Detect which cell encompasses the target text, then output its [X, Y] center coordinate. 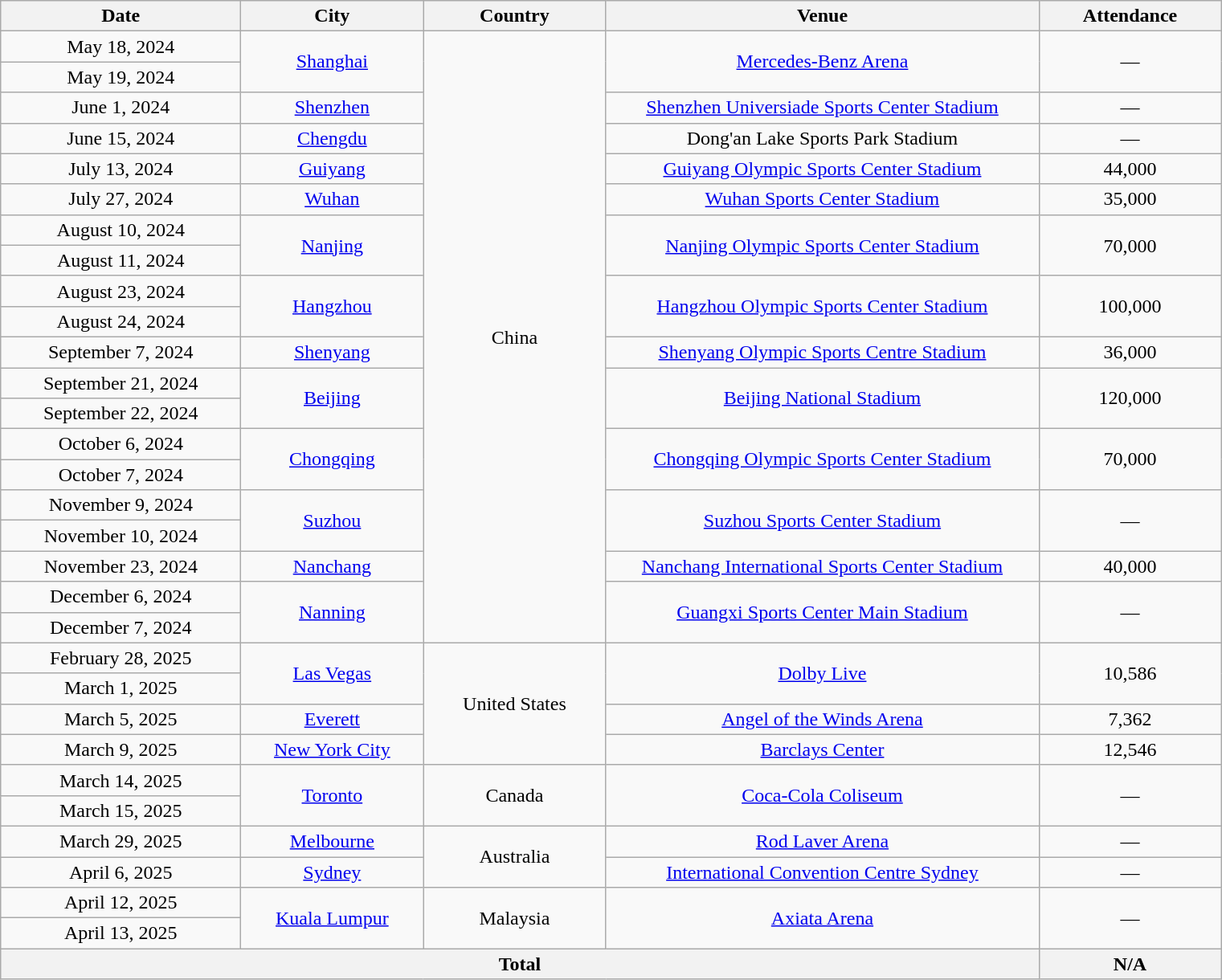
Canada [514, 795]
Beijing [333, 398]
Everett [333, 719]
Shenzhen [333, 108]
10,586 [1130, 673]
Melbourne [333, 841]
Hangzhou [333, 306]
Beijing National Stadium [823, 398]
United States [514, 704]
Shanghai [333, 62]
Rod Laver Arena [823, 841]
Mercedes-Benz Arena [823, 62]
40,000 [1130, 566]
Las Vegas [333, 673]
Guangxi Sports Center Main Stadium [823, 612]
March 14, 2025 [121, 780]
November 9, 2024 [121, 505]
Wuhan Sports Center Stadium [823, 199]
120,000 [1130, 398]
Chongqing [333, 459]
Barclays Center [823, 749]
March 29, 2025 [121, 841]
Axiata Arena [823, 918]
April 6, 2025 [121, 872]
Australia [514, 856]
Coca-Cola Coliseum [823, 795]
Suzhou [333, 521]
October 7, 2024 [121, 475]
Shenyang [333, 352]
Nanning [333, 612]
Shenyang Olympic Sports Centre Stadium [823, 352]
Sydney [333, 872]
44,000 [1130, 169]
September 22, 2024 [121, 414]
12,546 [1130, 749]
Nanjing Olympic Sports Center Stadium [823, 245]
Toronto [333, 795]
Guiyang Olympic Sports Center Stadium [823, 169]
December 7, 2024 [121, 627]
Kuala Lumpur [333, 918]
China [514, 337]
Nanchang International Sports Center Stadium [823, 566]
August 11, 2024 [121, 260]
December 6, 2024 [121, 597]
April 13, 2025 [121, 933]
April 12, 2025 [121, 903]
May 18, 2024 [121, 47]
Nanjing [333, 245]
100,000 [1130, 306]
Chengdu [333, 138]
February 28, 2025 [121, 658]
October 6, 2024 [121, 444]
Nanchang [333, 566]
International Convention Centre Sydney [823, 872]
August 24, 2024 [121, 321]
Dong'an Lake Sports Park Stadium [823, 138]
Guiyang [333, 169]
March 9, 2025 [121, 749]
Venue [823, 16]
Chongqing Olympic Sports Center Stadium [823, 459]
Suzhou Sports Center Stadium [823, 521]
August 23, 2024 [121, 291]
7,362 [1130, 719]
City [333, 16]
Angel of the Winds Arena [823, 719]
36,000 [1130, 352]
Dolby Live [823, 673]
June 1, 2024 [121, 108]
Wuhan [333, 199]
New York City [333, 749]
March 5, 2025 [121, 719]
N/A [1130, 964]
July 13, 2024 [121, 169]
March 15, 2025 [121, 811]
August 10, 2024 [121, 230]
May 19, 2024 [121, 77]
Date [121, 16]
September 7, 2024 [121, 352]
June 15, 2024 [121, 138]
Shenzhen Universiade Sports Center Stadium [823, 108]
Country [514, 16]
Hangzhou Olympic Sports Center Stadium [823, 306]
35,000 [1130, 199]
March 1, 2025 [121, 688]
July 27, 2024 [121, 199]
Total [520, 964]
Attendance [1130, 16]
November 23, 2024 [121, 566]
November 10, 2024 [121, 536]
Malaysia [514, 918]
September 21, 2024 [121, 383]
